Scan for the cell matching the given text and deliver its (X, Y) coordinate at center. 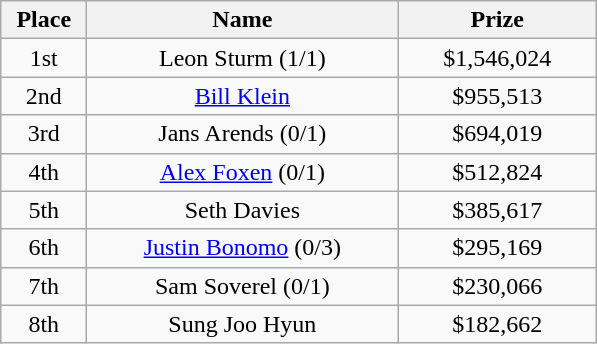
Seth Davies (242, 210)
Bill Klein (242, 96)
3rd (44, 134)
Justin Bonomo (0/3) (242, 248)
$182,662 (498, 324)
Jans Arends (0/1) (242, 134)
$295,169 (498, 248)
Leon Sturm (1/1) (242, 58)
$385,617 (498, 210)
1st (44, 58)
Name (242, 20)
$512,824 (498, 172)
$955,513 (498, 96)
Sung Joo Hyun (242, 324)
Sam Soverel (0/1) (242, 286)
6th (44, 248)
8th (44, 324)
$694,019 (498, 134)
$1,546,024 (498, 58)
Alex Foxen (0/1) (242, 172)
7th (44, 286)
$230,066 (498, 286)
Place (44, 20)
5th (44, 210)
4th (44, 172)
2nd (44, 96)
Prize (498, 20)
